Output the [X, Y] coordinate of the center of the cell containing the given text.  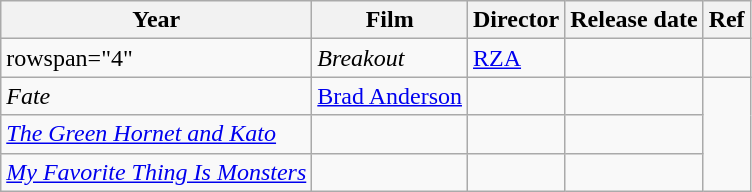
RZA [516, 58]
Fate [156, 96]
Brad Anderson [390, 96]
Release date [634, 20]
Director [516, 20]
Breakout [390, 58]
Year [156, 20]
The Green Hornet and Kato [156, 134]
rowspan="4" [156, 58]
Ref [726, 20]
My Favorite Thing Is Monsters [156, 172]
Film [390, 20]
